Pinpoint the cell where the given text exists, returning its [X, Y] midpoint coordinate. 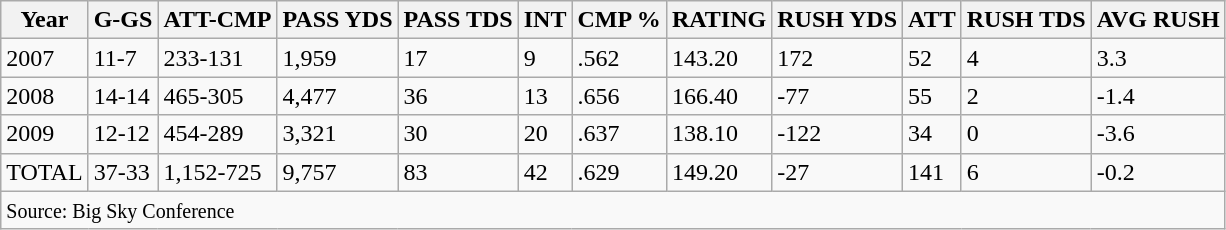
149.20 [718, 172]
34 [932, 134]
3,321 [338, 134]
138.10 [718, 134]
12-12 [123, 134]
454-289 [218, 134]
55 [932, 96]
.637 [619, 134]
.656 [619, 96]
Source: Big Sky Conference [613, 210]
2 [1026, 96]
1,152-725 [218, 172]
AVG RUSH [1158, 20]
233-131 [218, 58]
4,477 [338, 96]
RATING [718, 20]
37-33 [123, 172]
14-14 [123, 96]
-3.6 [1158, 134]
36 [458, 96]
13 [545, 96]
9,757 [338, 172]
17 [458, 58]
Year [44, 20]
0 [1026, 134]
9 [545, 58]
30 [458, 134]
143.20 [718, 58]
CMP % [619, 20]
166.40 [718, 96]
6 [1026, 172]
4 [1026, 58]
20 [545, 134]
-77 [838, 96]
PASS YDS [338, 20]
52 [932, 58]
G-GS [123, 20]
-1.4 [1158, 96]
.629 [619, 172]
.562 [619, 58]
-0.2 [1158, 172]
3.3 [1158, 58]
PASS TDS [458, 20]
-122 [838, 134]
RUSH YDS [838, 20]
-27 [838, 172]
465-305 [218, 96]
42 [545, 172]
172 [838, 58]
TOTAL [44, 172]
141 [932, 172]
INT [545, 20]
2008 [44, 96]
2007 [44, 58]
2009 [44, 134]
ATT [932, 20]
11-7 [123, 58]
RUSH TDS [1026, 20]
1,959 [338, 58]
83 [458, 172]
ATT-CMP [218, 20]
